Capture the cell that displays the provided text and extract its [X, Y] central coordinate. 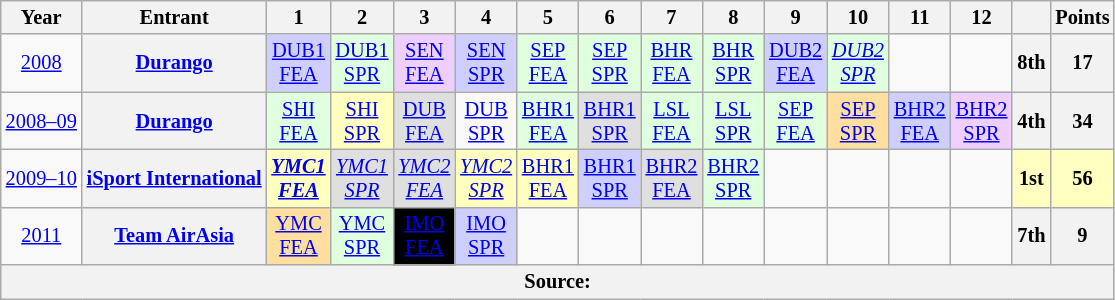
1st [1031, 178]
8 [733, 17]
iSport International [174, 178]
2 [362, 17]
4 [486, 17]
34 [1082, 121]
LSLFEA [672, 121]
5 [548, 17]
Team AirAsia [174, 236]
2008 [42, 63]
3 [424, 17]
BHRSPR [733, 63]
Source: [558, 282]
Entrant [174, 17]
2009–10 [42, 178]
YMC2SPR [486, 178]
YMCFEA [298, 236]
56 [1082, 178]
10 [858, 17]
1 [298, 17]
YMCSPR [362, 236]
12 [982, 17]
6 [610, 17]
SHIFEA [298, 121]
SENFEA [424, 63]
7th [1031, 236]
2008–09 [42, 121]
Points [1082, 17]
SHISPR [362, 121]
YMC1SPR [362, 178]
Year [42, 17]
7 [672, 17]
YMC2FEA [424, 178]
DUB2SPR [858, 63]
2011 [42, 236]
YMC1FEA [298, 178]
IMOFEA [424, 236]
LSLSPR [733, 121]
8th [1031, 63]
BHRFEA [672, 63]
DUBFEA [424, 121]
11 [920, 17]
SENSPR [486, 63]
17 [1082, 63]
DUB2FEA [796, 63]
4th [1031, 121]
IMOSPR [486, 236]
DUBSPR [486, 121]
DUB1FEA [298, 63]
DUB1SPR [362, 63]
